Return [X, Y] of the center of cell containing provided text 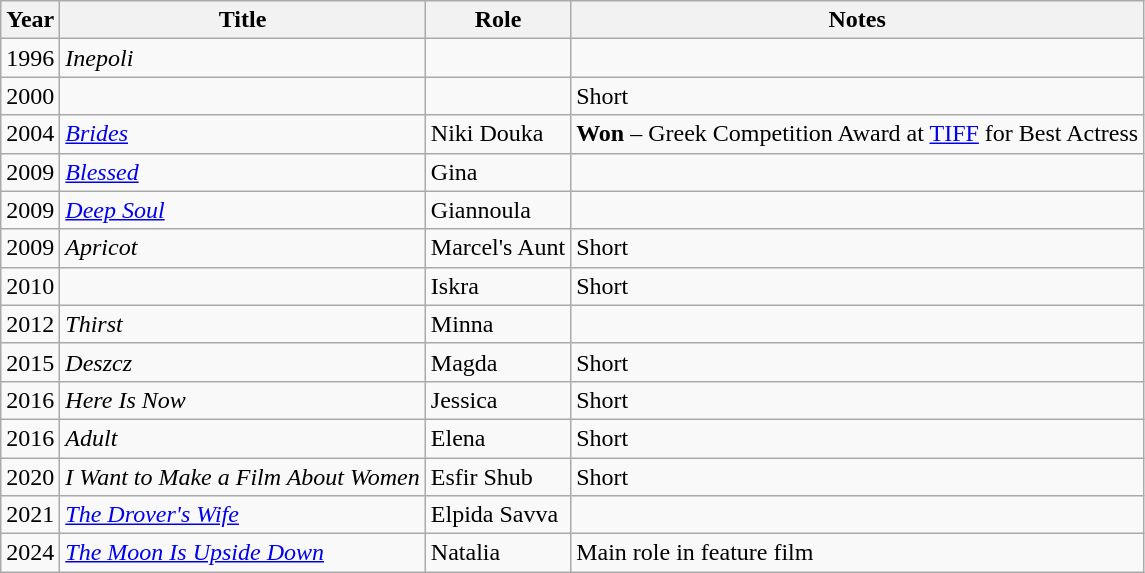
Thirst [242, 324]
2000 [30, 96]
Apricot [242, 248]
2015 [30, 362]
Jessica [498, 400]
Main role in feature film [858, 553]
Role [498, 20]
Natalia [498, 553]
Minna [498, 324]
Year [30, 20]
Niki Douka [498, 134]
1996 [30, 58]
Inepoli [242, 58]
Notes [858, 20]
2004 [30, 134]
The Moon Is Upside Down [242, 553]
Elena [498, 438]
2020 [30, 477]
Here Is Now [242, 400]
Magda [498, 362]
Won – Greek Competition Award at TIFF for Best Actress [858, 134]
Gina [498, 172]
2012 [30, 324]
Iskra [498, 286]
Blessed [242, 172]
Brides [242, 134]
The Drover's Wife [242, 515]
Deszcz [242, 362]
2010 [30, 286]
Title [242, 20]
Adult [242, 438]
I Want to Make a Film About Women [242, 477]
2021 [30, 515]
Deep Soul [242, 210]
Marcel's Aunt [498, 248]
2024 [30, 553]
Giannoula [498, 210]
Esfir Shub [498, 477]
Elpida Savva [498, 515]
